Scan for the cell matching the given text and deliver its (X, Y) coordinate at center. 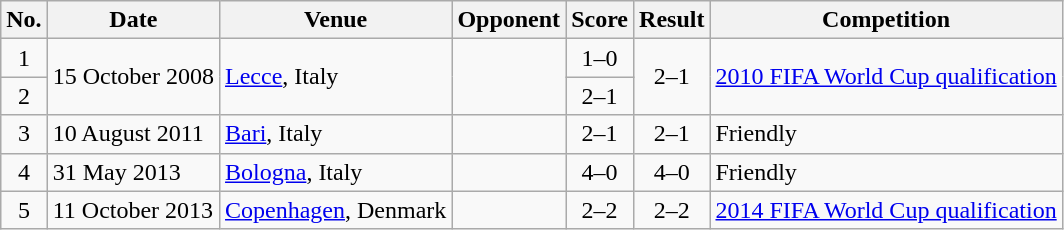
3 (24, 134)
15 October 2008 (133, 77)
Venue (336, 20)
2010 FIFA World Cup qualification (886, 77)
10 August 2011 (133, 134)
11 October 2013 (133, 210)
Opponent (509, 20)
2014 FIFA World Cup qualification (886, 210)
Bologna, Italy (336, 172)
1–0 (600, 58)
Competition (886, 20)
Date (133, 20)
5 (24, 210)
4 (24, 172)
Copenhagen, Denmark (336, 210)
Lecce, Italy (336, 77)
2 (24, 96)
Bari, Italy (336, 134)
31 May 2013 (133, 172)
Score (600, 20)
Result (672, 20)
No. (24, 20)
1 (24, 58)
